Return (X, Y) of the center of cell containing provided text 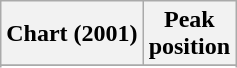
Peakposition (189, 34)
Chart (2001) (72, 34)
